Determine the [X, Y] coordinate at the center of the cell enclosing the given text.  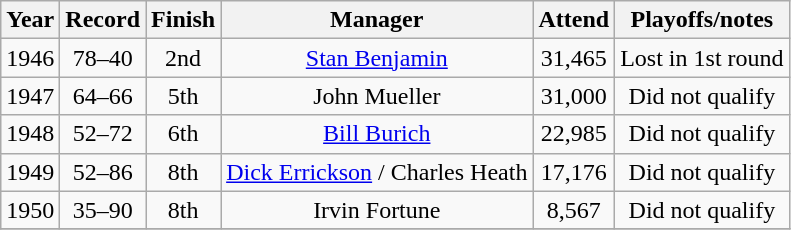
Stan Benjamin [377, 58]
Lost in 1st round [702, 58]
Dick Errickson / Charles Heath [377, 172]
31,000 [574, 96]
17,176 [574, 172]
6th [184, 134]
Year [30, 20]
52–86 [103, 172]
31,465 [574, 58]
Irvin Fortune [377, 210]
Finish [184, 20]
1949 [30, 172]
52–72 [103, 134]
8,567 [574, 210]
1946 [30, 58]
1948 [30, 134]
Playoffs/notes [702, 20]
2nd [184, 58]
5th [184, 96]
John Mueller [377, 96]
78–40 [103, 58]
35–90 [103, 210]
Manager [377, 20]
22,985 [574, 134]
Bill Burich [377, 134]
1947 [30, 96]
Attend [574, 20]
1950 [30, 210]
Record [103, 20]
64–66 [103, 96]
